Provide the (X, Y) coordinate of the cell's center where the given text is located.  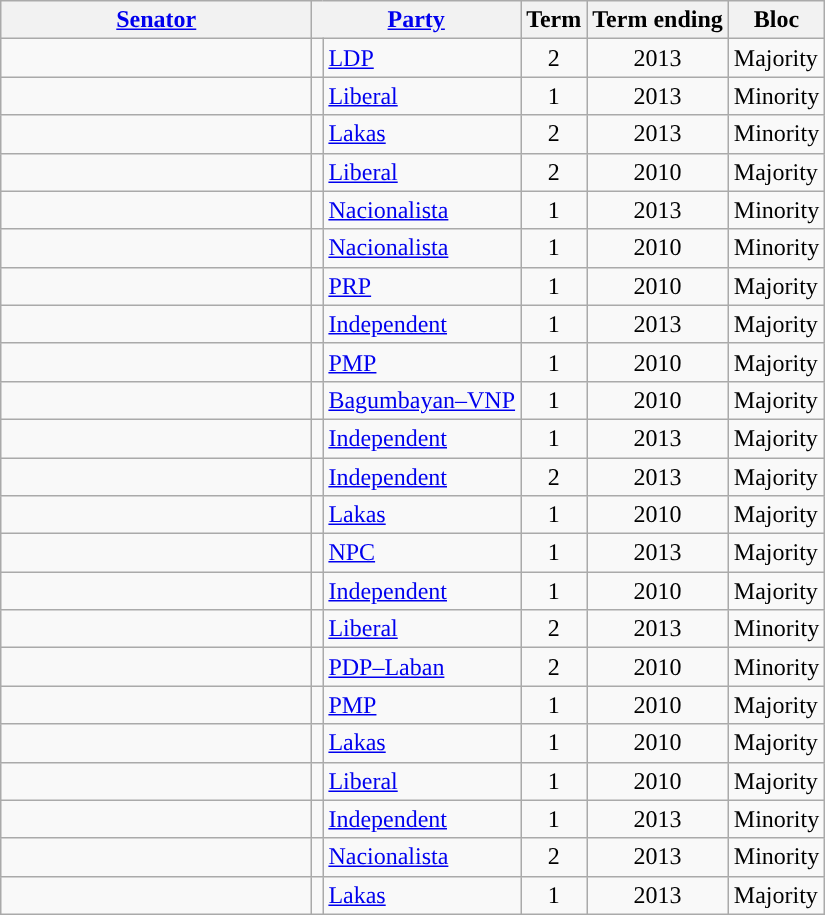
Party (416, 20)
Senator (156, 20)
PDP–Laban (422, 667)
Bloc (776, 20)
PRP (422, 286)
Term ending (658, 20)
Term (554, 20)
NPC (422, 553)
LDP (422, 58)
Bagumbayan–VNP (422, 400)
